Locate the cell with the specified text and output its (X, Y) center coordinate. 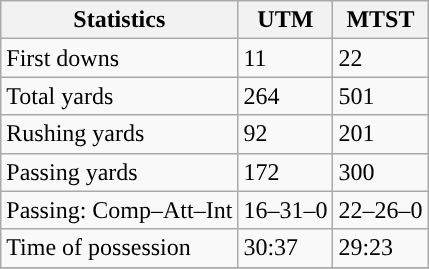
11 (286, 58)
300 (380, 172)
Passing: Comp–Att–Int (120, 210)
UTM (286, 20)
22–26–0 (380, 210)
172 (286, 172)
Time of possession (120, 248)
First downs (120, 58)
Statistics (120, 20)
264 (286, 96)
MTST (380, 20)
Total yards (120, 96)
29:23 (380, 248)
Passing yards (120, 172)
22 (380, 58)
501 (380, 96)
Rushing yards (120, 134)
16–31–0 (286, 210)
30:37 (286, 248)
201 (380, 134)
92 (286, 134)
